Capture the cell that displays the provided text and extract its [X, Y] central coordinate. 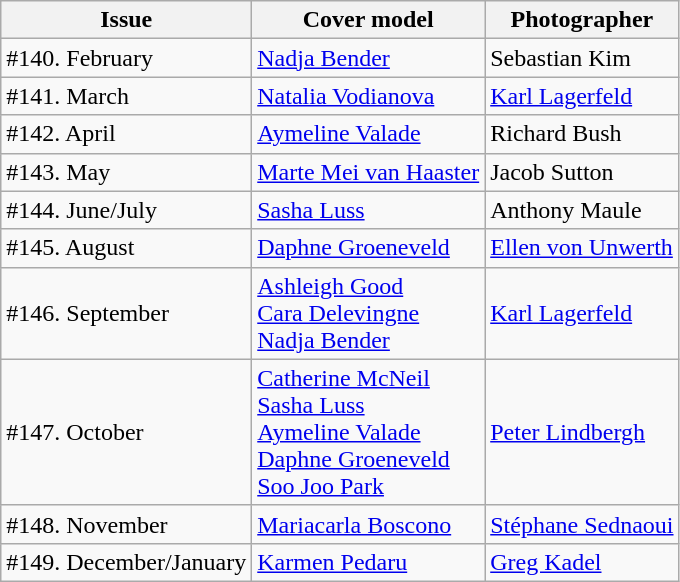
Karmen Pedaru [368, 562]
Sasha Luss [368, 210]
#141. March [126, 96]
#142. April [126, 134]
Anthony Maule [582, 210]
Aymeline Valade [368, 134]
Natalia Vodianova [368, 96]
#149. December/January [126, 562]
#143. May [126, 172]
Peter Lindbergh [582, 432]
Ellen von Unwerth [582, 248]
Catherine McNeilSasha LussAymeline ValadeDaphne GroeneveldSoo Joo Park [368, 432]
Photographer [582, 20]
Ashleigh GoodCara DelevingneNadja Bender [368, 313]
Nadja Bender [368, 58]
#140. February [126, 58]
Cover model [368, 20]
#148. November [126, 524]
Daphne Groeneveld [368, 248]
Issue [126, 20]
Stéphane Sednaoui [582, 524]
#145. August [126, 248]
Sebastian Kim [582, 58]
#144. June/July [126, 210]
#146. September [126, 313]
Mariacarla Boscono [368, 524]
Marte Mei van Haaster [368, 172]
#147. October [126, 432]
Jacob Sutton [582, 172]
Richard Bush [582, 134]
Greg Kadel [582, 562]
